Provide the (X, Y) coordinate of the cell's center where the given text is located.  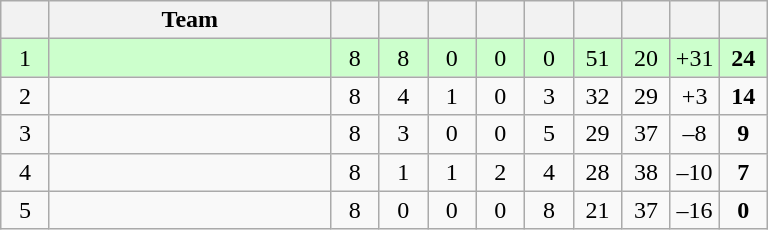
38 (646, 172)
–8 (694, 134)
32 (598, 96)
–10 (694, 172)
24 (744, 58)
+31 (694, 58)
–16 (694, 210)
9 (744, 134)
51 (598, 58)
7 (744, 172)
20 (646, 58)
28 (598, 172)
+3 (694, 96)
14 (744, 96)
Team (190, 20)
21 (598, 210)
